Search for the cell housing the specified text and yield its (x, y) center coordinate. 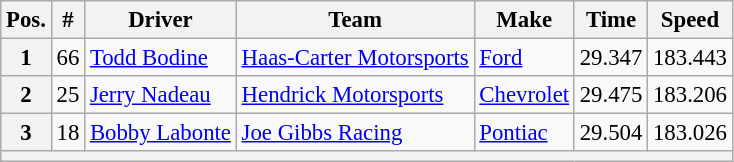
183.206 (690, 95)
25 (68, 95)
29.347 (610, 58)
29.475 (610, 95)
Make (524, 20)
Pos. (26, 20)
3 (26, 133)
Jerry Nadeau (161, 95)
183.026 (690, 133)
Todd Bodine (161, 58)
29.504 (610, 133)
Speed (690, 20)
66 (68, 58)
Bobby Labonte (161, 133)
Hendrick Motorsports (355, 95)
Joe Gibbs Racing (355, 133)
Haas-Carter Motorsports (355, 58)
Chevrolet (524, 95)
Ford (524, 58)
Time (610, 20)
Driver (161, 20)
183.443 (690, 58)
2 (26, 95)
# (68, 20)
18 (68, 133)
1 (26, 58)
Pontiac (524, 133)
Team (355, 20)
